Locate the cell with the specified text and output its [x, y] center coordinate. 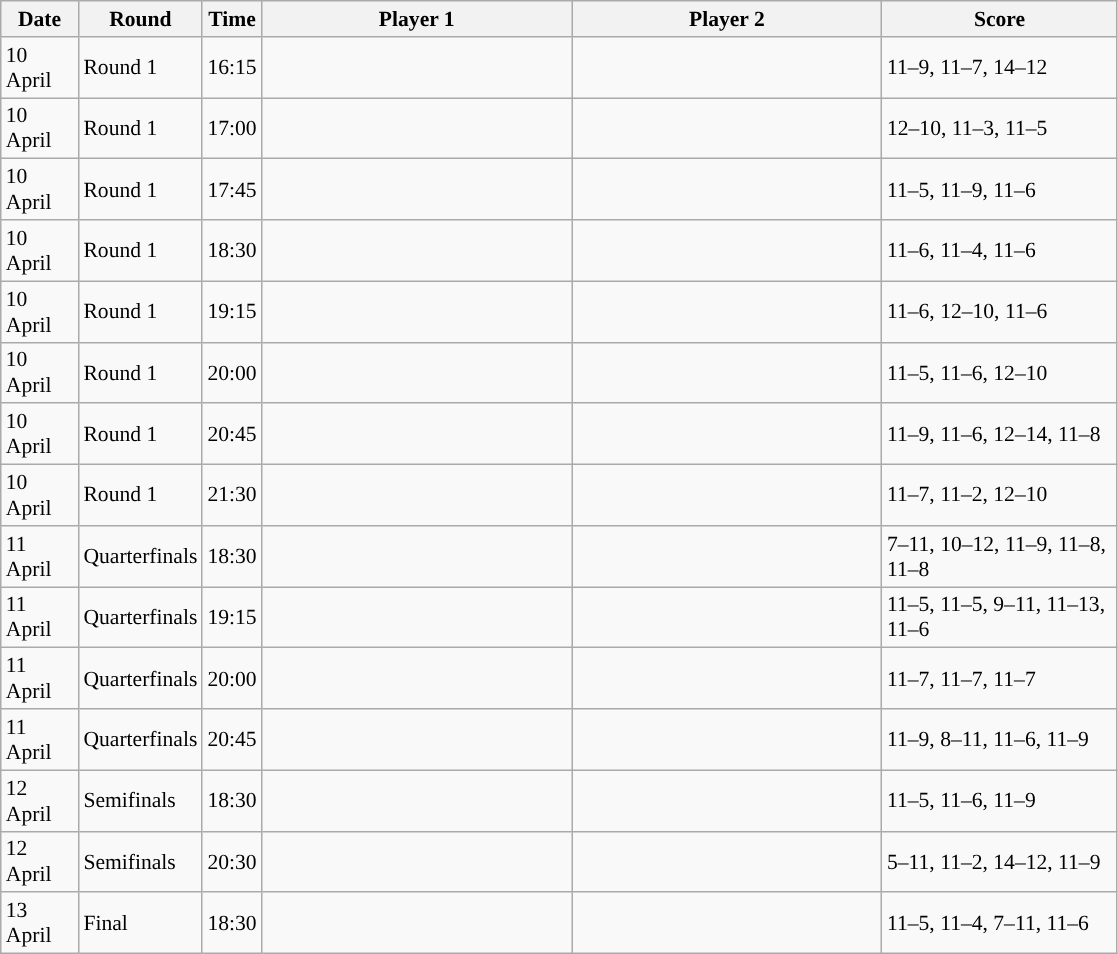
20:30 [232, 862]
17:00 [232, 128]
Player 2 [727, 19]
11–5, 11–5, 9–11, 11–13, 11–6 [1000, 618]
11–9, 11–6, 12–14, 11–8 [1000, 434]
Player 1 [417, 19]
11–7, 11–2, 12–10 [1000, 496]
17:45 [232, 190]
Round [140, 19]
11–6, 12–10, 11–6 [1000, 312]
11–7, 11–7, 11–7 [1000, 678]
11–9, 8–11, 11–6, 11–9 [1000, 740]
Time [232, 19]
11–5, 11–4, 7–11, 11–6 [1000, 924]
13 April [40, 924]
21:30 [232, 496]
11–9, 11–7, 14–12 [1000, 68]
11–6, 11–4, 11–6 [1000, 250]
5–11, 11–2, 14–12, 11–9 [1000, 862]
16:15 [232, 68]
Final [140, 924]
11–5, 11–9, 11–6 [1000, 190]
Date [40, 19]
11–5, 11–6, 11–9 [1000, 800]
12–10, 11–3, 11–5 [1000, 128]
7–11, 10–12, 11–9, 11–8, 11–8 [1000, 556]
Score [1000, 19]
11–5, 11–6, 12–10 [1000, 372]
